For the text-containing cell, return its midpoint in (X, Y) coordinate format. 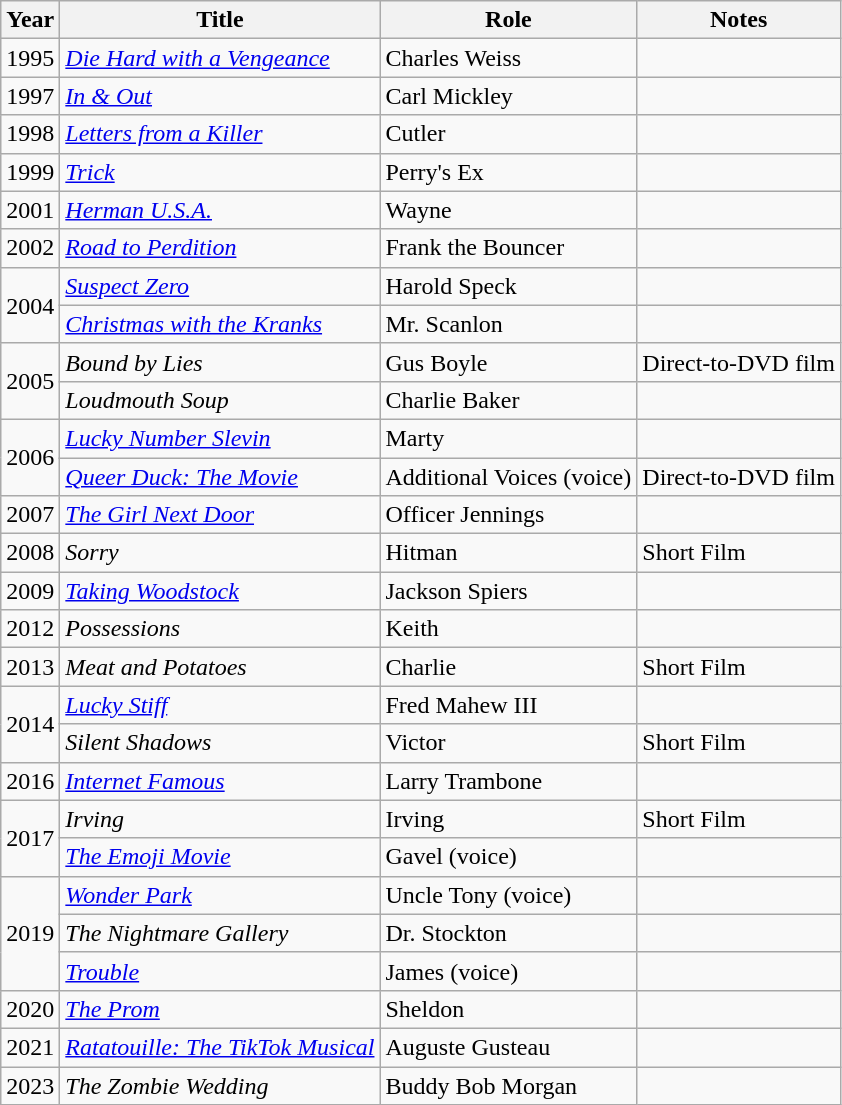
Uncle Tony (voice) (508, 895)
Suspect Zero (220, 286)
Jackson Spiers (508, 591)
Victor (508, 743)
2020 (30, 1009)
Hitman (508, 553)
1999 (30, 172)
Trouble (220, 971)
Road to Perdition (220, 248)
Fred Mahew III (508, 705)
2012 (30, 629)
Queer Duck: The Movie (220, 477)
Title (220, 20)
1997 (30, 96)
The Nightmare Gallery (220, 933)
Harold Speck (508, 286)
Mr. Scanlon (508, 324)
2019 (30, 933)
Dr. Stockton (508, 933)
Gavel (voice) (508, 857)
Sheldon (508, 1009)
Meat and Potatoes (220, 667)
Larry Trambone (508, 781)
Officer Jennings (508, 515)
2021 (30, 1047)
Loudmouth Soup (220, 400)
Herman U.S.A. (220, 210)
1995 (30, 58)
2008 (30, 553)
2016 (30, 781)
Charlie (508, 667)
Notes (739, 20)
Sorry (220, 553)
2009 (30, 591)
Charlie Baker (508, 400)
Buddy Bob Morgan (508, 1085)
Role (508, 20)
James (voice) (508, 971)
2002 (30, 248)
Christmas with the Kranks (220, 324)
The Prom (220, 1009)
2007 (30, 515)
2023 (30, 1085)
2005 (30, 381)
Marty (508, 438)
Year (30, 20)
Trick (220, 172)
Charles Weiss (508, 58)
Lucky Number Slevin (220, 438)
Bound by Lies (220, 362)
2017 (30, 838)
Taking Woodstock (220, 591)
The Zombie Wedding (220, 1085)
The Girl Next Door (220, 515)
Internet Famous (220, 781)
Lucky Stiff (220, 705)
Auguste Gusteau (508, 1047)
Frank the Bouncer (508, 248)
2006 (30, 457)
The Emoji Movie (220, 857)
1998 (30, 134)
Keith (508, 629)
Silent Shadows (220, 743)
In & Out (220, 96)
Additional Voices (voice) (508, 477)
2014 (30, 724)
Ratatouille: The TikTok Musical (220, 1047)
2001 (30, 210)
Wayne (508, 210)
2004 (30, 305)
2013 (30, 667)
Die Hard with a Vengeance (220, 58)
Possessions (220, 629)
Carl Mickley (508, 96)
Perry's Ex (508, 172)
Wonder Park (220, 895)
Cutler (508, 134)
Letters from a Killer (220, 134)
Gus Boyle (508, 362)
